Identify which cell holds the provided text, then report its (x, y) central coordinate. 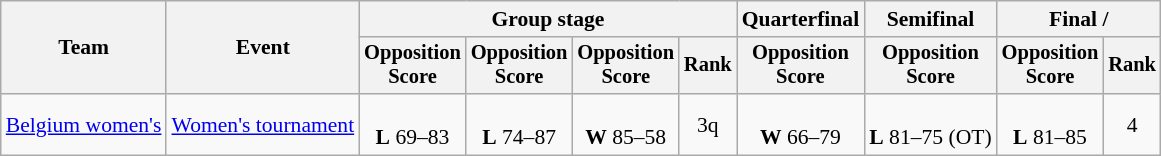
3q (708, 124)
L 81–75 (OT) (930, 124)
Event (262, 48)
Group stage (548, 19)
Women's tournament (262, 124)
Quarterfinal (801, 19)
4 (1132, 124)
W 66–79 (801, 124)
L 69–83 (412, 124)
Belgium women's (84, 124)
W 85–58 (626, 124)
L 81–85 (1050, 124)
L 74–87 (520, 124)
Team (84, 48)
Final / (1079, 19)
Semifinal (930, 19)
